Locate the cell with the specified text and output its [X, Y] center coordinate. 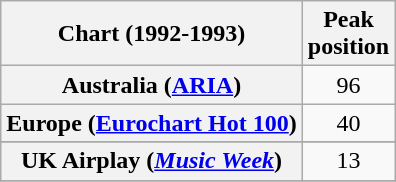
Europe (Eurochart Hot 100) [152, 123]
96 [348, 85]
Chart (1992-1993) [152, 34]
13 [348, 161]
Peakposition [348, 34]
UK Airplay (Music Week) [152, 161]
40 [348, 123]
Australia (ARIA) [152, 85]
